Detect which cell encompasses the target text, then output its (x, y) center coordinate. 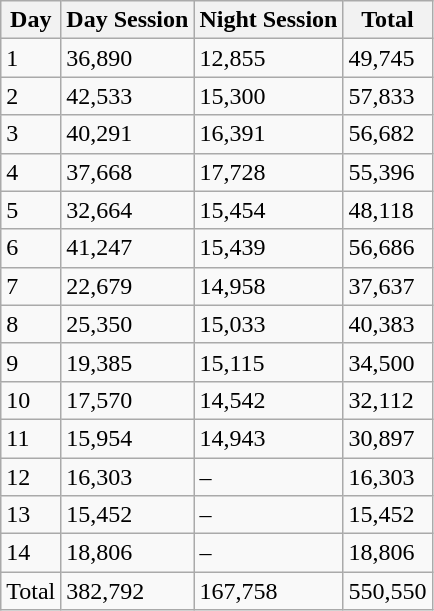
8 (31, 324)
56,686 (388, 248)
48,118 (388, 210)
40,291 (128, 134)
41,247 (128, 248)
11 (31, 438)
34,500 (388, 362)
42,533 (128, 96)
10 (31, 400)
37,668 (128, 172)
Night Session (268, 20)
382,792 (128, 591)
25,350 (128, 324)
3 (31, 134)
Day (31, 20)
17,728 (268, 172)
32,664 (128, 210)
56,682 (388, 134)
30,897 (388, 438)
14,943 (268, 438)
15,954 (128, 438)
6 (31, 248)
15,454 (268, 210)
13 (31, 515)
15,439 (268, 248)
17,570 (128, 400)
5 (31, 210)
14,542 (268, 400)
40,383 (388, 324)
49,745 (388, 58)
19,385 (128, 362)
167,758 (268, 591)
14 (31, 553)
14,958 (268, 286)
Day Session (128, 20)
550,550 (388, 591)
15,300 (268, 96)
16,391 (268, 134)
57,833 (388, 96)
4 (31, 172)
37,637 (388, 286)
2 (31, 96)
9 (31, 362)
12 (31, 477)
1 (31, 58)
15,033 (268, 324)
32,112 (388, 400)
15,115 (268, 362)
7 (31, 286)
55,396 (388, 172)
22,679 (128, 286)
36,890 (128, 58)
12,855 (268, 58)
